Locate the cell with the specified text and output its (x, y) center coordinate. 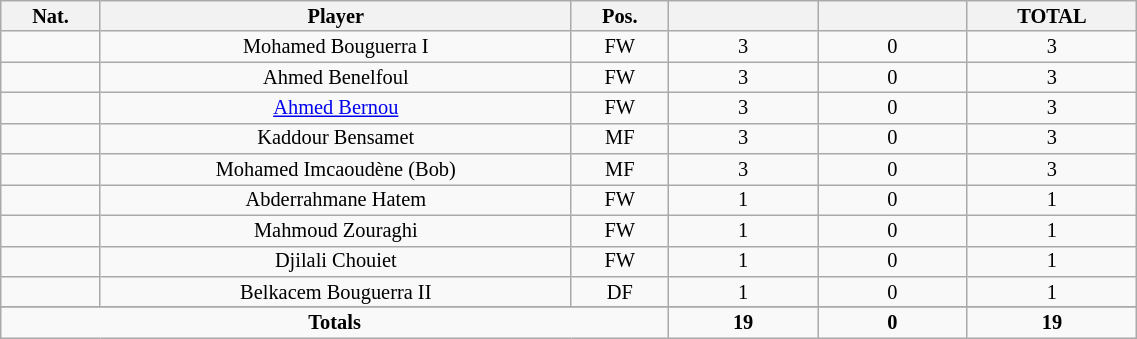
Player (336, 16)
Djilali Chouiet (336, 262)
Mahmoud Zouraghi (336, 230)
Ahmed Bernou (336, 108)
Nat. (51, 16)
Mohamed Bouguerra I (336, 46)
DF (620, 292)
Abderrahmane Hatem (336, 200)
Totals (335, 322)
TOTAL (1052, 16)
Belkacem Bouguerra II (336, 292)
Kaddour Bensamet (336, 138)
Mohamed Imcaoudène (Bob) (336, 170)
Pos. (620, 16)
Ahmed Benelfoul (336, 78)
